From the cell containing the given text, extract its center point as (X, Y) coordinate. 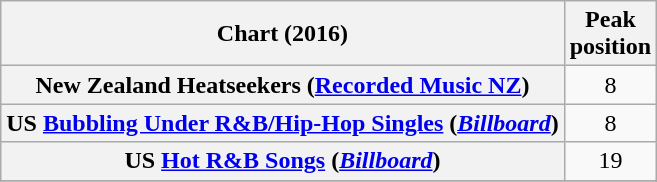
US Hot R&B Songs (Billboard) (282, 161)
19 (610, 161)
New Zealand Heatseekers (Recorded Music NZ) (282, 85)
Chart (2016) (282, 34)
Peak position (610, 34)
US Bubbling Under R&B/Hip-Hop Singles (Billboard) (282, 123)
